Provide the (x, y) coordinate of the cell's center where the given text is located.  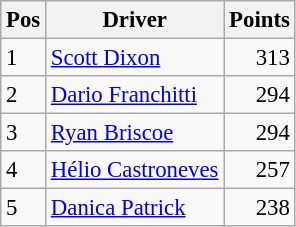
Scott Dixon (135, 58)
Dario Franchitti (135, 95)
Ryan Briscoe (135, 133)
238 (260, 208)
Points (260, 20)
Driver (135, 20)
Pos (24, 20)
4 (24, 170)
2 (24, 95)
3 (24, 133)
257 (260, 170)
313 (260, 58)
Danica Patrick (135, 208)
1 (24, 58)
5 (24, 208)
Hélio Castroneves (135, 170)
